For the text-containing cell, return its midpoint in [x, y] coordinate format. 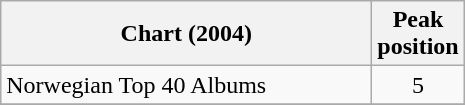
Norwegian Top 40 Albums [186, 85]
Peakposition [418, 34]
5 [418, 85]
Chart (2004) [186, 34]
